Pinpoint the cell where the given text exists, returning its (x, y) midpoint coordinate. 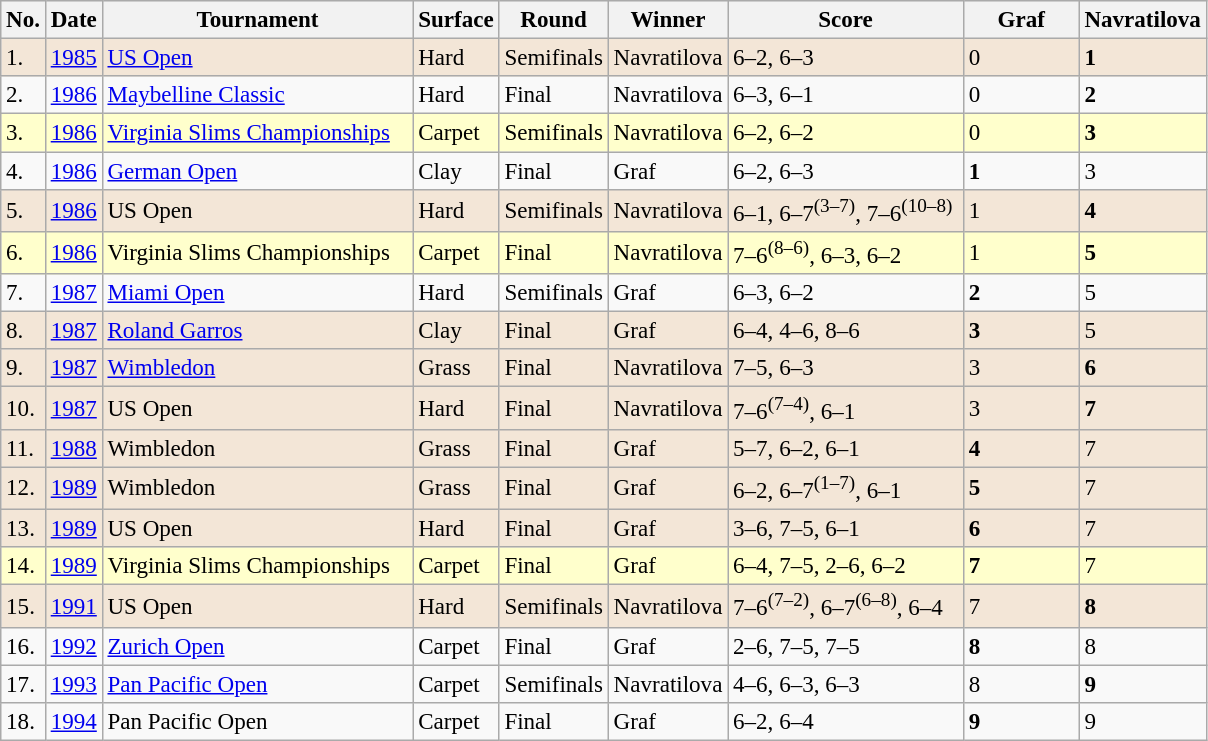
6–3, 6–1 (846, 95)
2. (24, 95)
7–6(8–6), 6–3, 6–2 (846, 253)
7–6(7–4), 6–1 (846, 408)
Score (846, 20)
6. (24, 253)
10. (24, 408)
1988 (74, 449)
6–4, 7–5, 2–6, 6–2 (846, 566)
3. (24, 133)
Maybelline Classic (258, 95)
1993 (74, 684)
16. (24, 646)
1991 (74, 606)
Tournament (258, 20)
1985 (74, 58)
Winner (668, 20)
6–3, 6–2 (846, 293)
4. (24, 171)
11. (24, 449)
17. (24, 684)
7–5, 6–3 (846, 369)
No. (24, 20)
Roland Garros (258, 331)
5. (24, 211)
Round (554, 20)
2–6, 7–5, 7–5 (846, 646)
6–2, 6–4 (846, 722)
13. (24, 529)
7–6(7–2), 6–7(6–8), 6–4 (846, 606)
6–4, 4–6, 8–6 (846, 331)
1994 (74, 722)
Date (74, 20)
3–6, 7–5, 6–1 (846, 529)
Miami Open (258, 293)
9. (24, 369)
Surface (456, 20)
Zurich Open (258, 646)
4–6, 6–3, 6–3 (846, 684)
5–7, 6–2, 6–1 (846, 449)
14. (24, 566)
7. (24, 293)
German Open (258, 171)
8. (24, 331)
1. (24, 58)
18. (24, 722)
6–2, 6–2 (846, 133)
15. (24, 606)
1992 (74, 646)
12. (24, 488)
6–1, 6–7(3–7), 7–6(10–8) (846, 211)
6–2, 6–7(1–7), 6–1 (846, 488)
